Provide the (X, Y) coordinate of the cell's center where the given text is located.  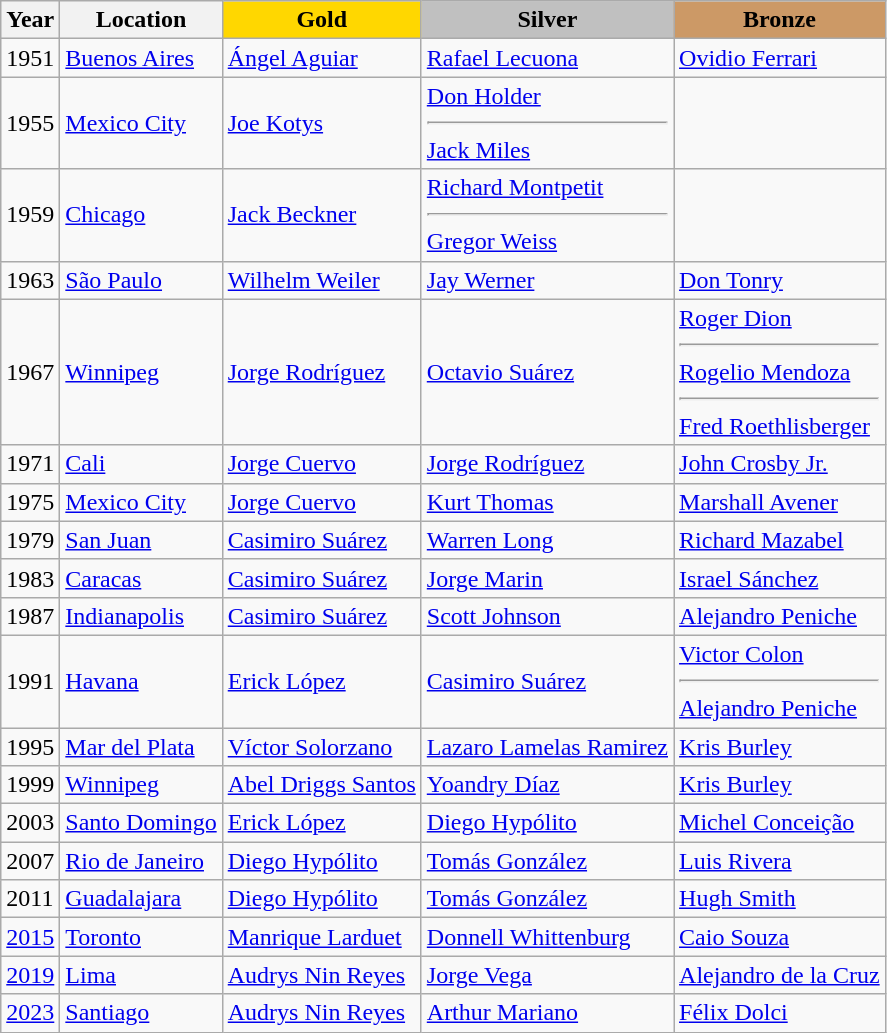
Jorge Vega (547, 975)
1975 (30, 502)
Indianapolis (141, 616)
1955 (30, 123)
Donnell Whittenburg (547, 937)
Richard Mazabel (780, 540)
Mar del Plata (141, 747)
Toronto (141, 937)
Buenos Aires (141, 58)
Ovidio Ferrari (780, 58)
2015 (30, 937)
1983 (30, 578)
Don Holder Jack Miles (547, 123)
Cali (141, 464)
Warren Long (547, 540)
Alejandro de la Cruz (780, 975)
1951 (30, 58)
Scott Johnson (547, 616)
2011 (30, 899)
Havana (141, 681)
Hugh Smith (780, 899)
1995 (30, 747)
Bronze (780, 20)
Chicago (141, 215)
Caracas (141, 578)
Luis Rivera (780, 861)
Santo Domingo (141, 823)
Silver (547, 20)
Don Tonry (780, 280)
1959 (30, 215)
2007 (30, 861)
1999 (30, 785)
1987 (30, 616)
Yoandry Díaz (547, 785)
Caio Souza (780, 937)
Marshall Avener (780, 502)
São Paulo (141, 280)
Jay Werner (547, 280)
1991 (30, 681)
San Juan (141, 540)
Víctor Solorzano (322, 747)
Jorge Marin (547, 578)
Victor Colon Alejandro Peniche (780, 681)
John Crosby Jr. (780, 464)
Kurt Thomas (547, 502)
Israel Sánchez (780, 578)
Year (30, 20)
Richard Montpetit Gregor Weiss (547, 215)
Rafael Lecuona (547, 58)
2019 (30, 975)
Joe Kotys (322, 123)
Gold (322, 20)
Lima (141, 975)
Manrique Larduet (322, 937)
1971 (30, 464)
1979 (30, 540)
Michel Conceição (780, 823)
2023 (30, 1013)
Jack Beckner (322, 215)
1963 (30, 280)
Rio de Janeiro (141, 861)
Octavio Suárez (547, 372)
Félix Dolci (780, 1013)
Abel Driggs Santos (322, 785)
1967 (30, 372)
Location (141, 20)
Ángel Aguiar (322, 58)
Lazaro Lamelas Ramirez (547, 747)
Alejandro Peniche (780, 616)
Guadalajara (141, 899)
Roger Dion Rogelio Mendoza Fred Roethlisberger (780, 372)
Wilhelm Weiler (322, 280)
2003 (30, 823)
Arthur Mariano (547, 1013)
Santiago (141, 1013)
